Extract the [x, y] coordinate from the center of the cell holding the provided text.  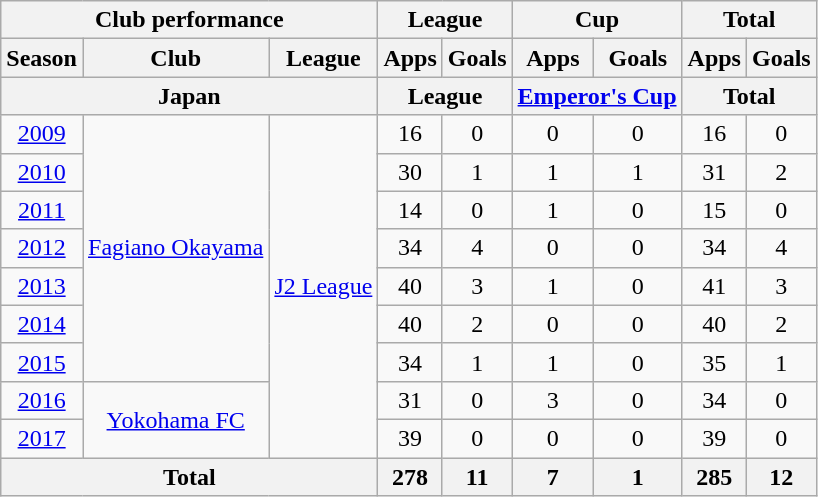
2015 [42, 362]
Season [42, 58]
Fagiano Okayama [175, 248]
2009 [42, 134]
278 [410, 477]
35 [714, 362]
11 [477, 477]
7 [553, 477]
Cup [597, 20]
14 [410, 210]
2014 [42, 324]
Japan [190, 96]
2013 [42, 286]
Club performance [190, 20]
285 [714, 477]
Club [175, 58]
30 [410, 172]
12 [781, 477]
15 [714, 210]
2010 [42, 172]
J2 League [324, 286]
2016 [42, 400]
Emperor's Cup [597, 96]
41 [714, 286]
2017 [42, 438]
2011 [42, 210]
Yokohama FC [175, 419]
2012 [42, 248]
